Locate the cell with the specified text and output its (x, y) center coordinate. 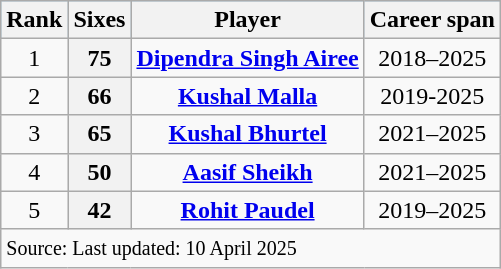
2019–2025 (432, 210)
75 (100, 58)
Sixes (100, 20)
Kushal Malla (248, 96)
Rohit Paudel (248, 210)
Player (248, 20)
4 (34, 172)
2019-2025 (432, 96)
66 (100, 96)
Kushal Bhurtel (248, 134)
2018–2025 (432, 58)
Dipendra Singh Airee (248, 58)
Career span (432, 20)
5 (34, 210)
1 (34, 58)
50 (100, 172)
2 (34, 96)
3 (34, 134)
42 (100, 210)
65 (100, 134)
Aasif Sheikh (248, 172)
Rank (34, 20)
Source: Last updated: 10 April 2025 (251, 248)
